Find where the given text appears and provide that cell's center as [X, Y] coordinate. 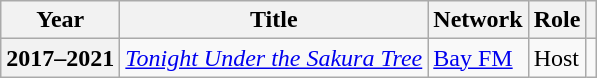
Tonight Under the Sakura Tree [274, 58]
Bay FM [478, 58]
Role [557, 20]
Title [274, 20]
Network [478, 20]
Year [60, 20]
2017–2021 [60, 58]
Host [557, 58]
